Return the (X, Y) coordinate for the center point of the cell that contains the specified text.  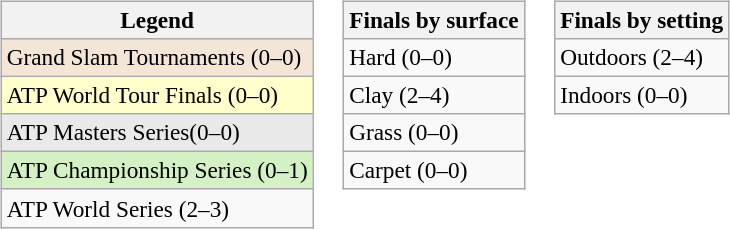
Grand Slam Tournaments (0–0) (157, 57)
Outdoors (2–4) (642, 57)
Legend (157, 20)
Finals by surface (434, 20)
Hard (0–0) (434, 57)
ATP World Tour Finals (0–0) (157, 95)
Grass (0–0) (434, 133)
ATP Championship Series (0–1) (157, 171)
ATP World Series (2–3) (157, 208)
ATP Masters Series(0–0) (157, 133)
Clay (2–4) (434, 95)
Finals by setting (642, 20)
Carpet (0–0) (434, 171)
Indoors (0–0) (642, 95)
